Scan for the cell matching the given text and deliver its [X, Y] coordinate at center. 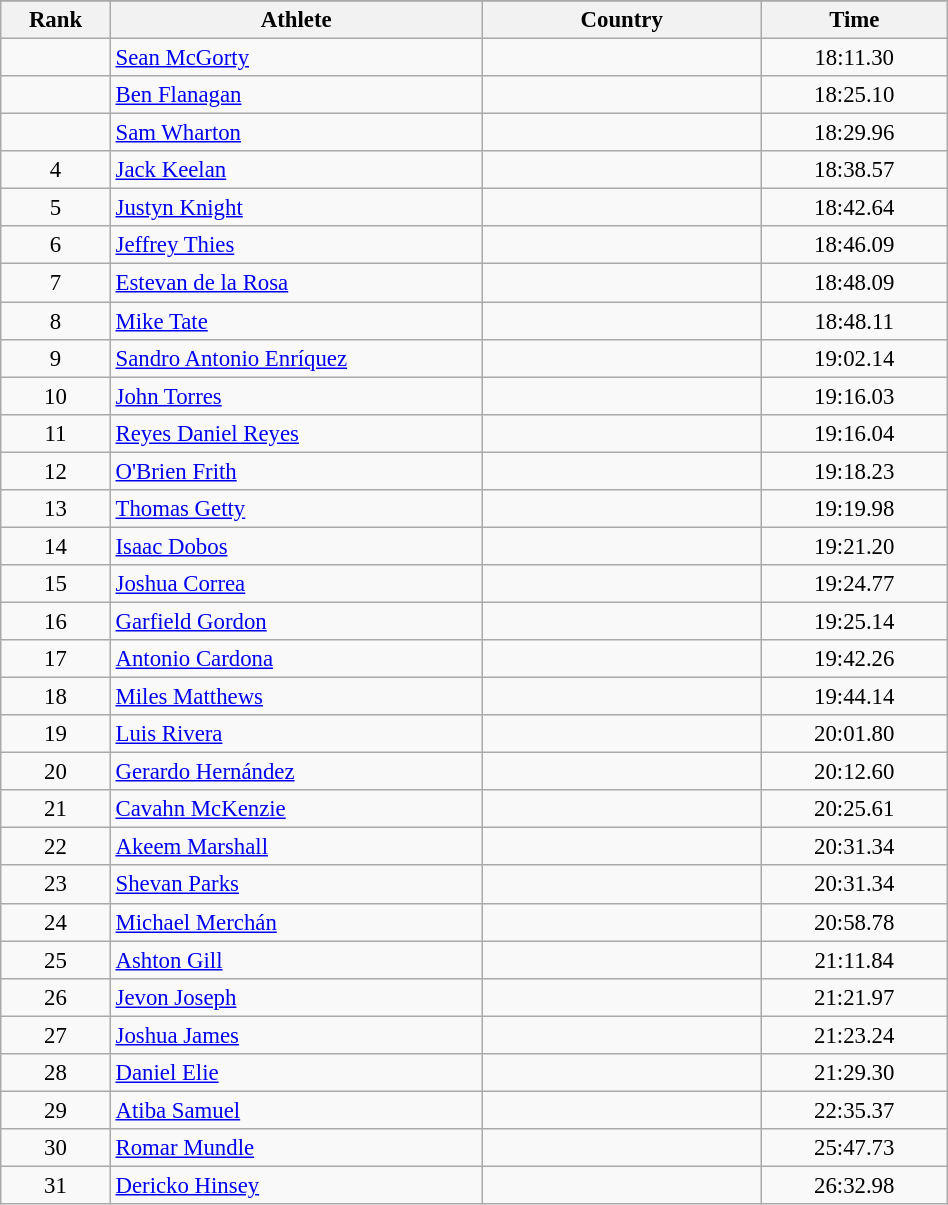
19:02.14 [854, 358]
John Torres [296, 396]
21:29.30 [854, 1073]
Ashton Gill [296, 960]
19:44.14 [854, 697]
28 [56, 1073]
19 [56, 734]
29 [56, 1110]
Athlete [296, 20]
4 [56, 170]
Joshua Correa [296, 584]
19:24.77 [854, 584]
Sean McGorty [296, 58]
22:35.37 [854, 1110]
17 [56, 659]
11 [56, 433]
13 [56, 509]
18:11.30 [854, 58]
10 [56, 396]
20:12.60 [854, 772]
Mike Tate [296, 321]
30 [56, 1148]
Reyes Daniel Reyes [296, 433]
6 [56, 245]
25 [56, 960]
26:32.98 [854, 1185]
18:48.09 [854, 283]
24 [56, 922]
14 [56, 546]
Isaac Dobos [296, 546]
Atiba Samuel [296, 1110]
Romar Mundle [296, 1148]
12 [56, 471]
20:58.78 [854, 922]
18:46.09 [854, 245]
18:48.11 [854, 321]
Joshua James [296, 1035]
21:21.97 [854, 997]
Jack Keelan [296, 170]
Cavahn McKenzie [296, 809]
Antonio Cardona [296, 659]
19:16.04 [854, 433]
15 [56, 584]
Country [622, 20]
25:47.73 [854, 1148]
20:25.61 [854, 809]
16 [56, 621]
Sandro Antonio Enríquez [296, 358]
22 [56, 847]
Luis Rivera [296, 734]
27 [56, 1035]
18:42.64 [854, 208]
7 [56, 283]
8 [56, 321]
9 [56, 358]
18:38.57 [854, 170]
21:11.84 [854, 960]
20:01.80 [854, 734]
Miles Matthews [296, 697]
26 [56, 997]
19:21.20 [854, 546]
21:23.24 [854, 1035]
O'Brien Frith [296, 471]
18 [56, 697]
5 [56, 208]
19:16.03 [854, 396]
Sam Wharton [296, 133]
Time [854, 20]
18:25.10 [854, 95]
Garfield Gordon [296, 621]
Estevan de la Rosa [296, 283]
19:19.98 [854, 509]
23 [56, 885]
19:18.23 [854, 471]
19:25.14 [854, 621]
18:29.96 [854, 133]
Daniel Elie [296, 1073]
Akeem Marshall [296, 847]
Gerardo Hernández [296, 772]
Thomas Getty [296, 509]
31 [56, 1185]
20 [56, 772]
Ben Flanagan [296, 95]
Michael Merchán [296, 922]
19:42.26 [854, 659]
21 [56, 809]
Jevon Joseph [296, 997]
Justyn Knight [296, 208]
Jeffrey Thies [296, 245]
Dericko Hinsey [296, 1185]
Shevan Parks [296, 885]
Rank [56, 20]
